Scan for the cell matching the given text and deliver its [x, y] coordinate at center. 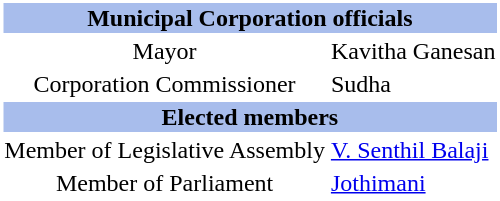
Elected members [250, 117]
V. Senthil Balaji [413, 150]
Jothimani [413, 183]
Kavitha Ganesan [413, 51]
Member of Legislative Assembly [165, 150]
Sudha [413, 84]
Municipal Corporation officials [250, 18]
Member of Parliament [165, 183]
Mayor [165, 51]
Corporation Commissioner [165, 84]
